Find where the given text appears and provide that cell's center as (x, y) coordinate. 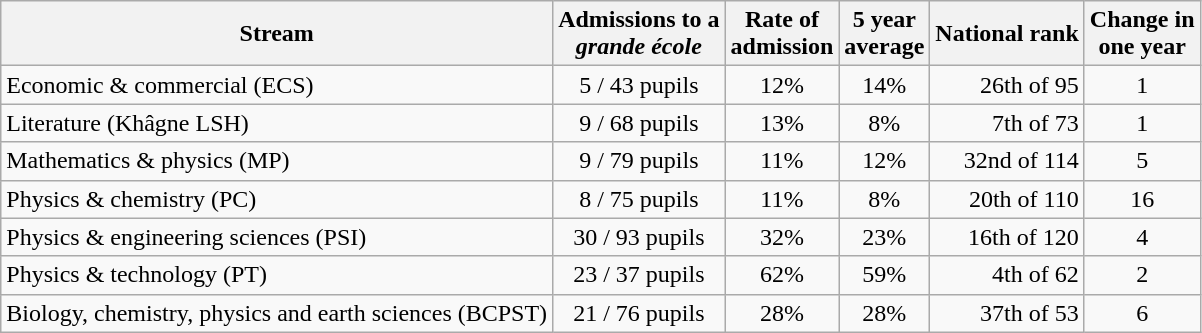
Physics & engineering sciences (PSI) (277, 237)
23 / 37 pupils (639, 275)
2 (1142, 275)
13% (782, 123)
20th of 110 (1007, 199)
21 / 76 pupils (639, 313)
7th of 73 (1007, 123)
59% (884, 275)
Biology, chemistry, physics and earth sciences (BCPST) (277, 313)
5 / 43 pupils (639, 85)
Physics & chemistry (PC) (277, 199)
30 / 93 pupils (639, 237)
Admissions to a grande école (639, 34)
Economic & commercial (ECS) (277, 85)
32% (782, 237)
Change in one year (1142, 34)
16 (1142, 199)
Rate of admission (782, 34)
National rank (1007, 34)
32nd of 114 (1007, 161)
62% (782, 275)
8 / 75 pupils (639, 199)
26th of 95 (1007, 85)
5 year average (884, 34)
16th of 120 (1007, 237)
14% (884, 85)
6 (1142, 313)
9 / 68 pupils (639, 123)
Stream (277, 34)
4th of 62 (1007, 275)
5 (1142, 161)
Physics & technology (PT) (277, 275)
4 (1142, 237)
23% (884, 237)
Literature (Khâgne LSH) (277, 123)
9 / 79 pupils (639, 161)
37th of 53 (1007, 313)
Mathematics & physics (MP) (277, 161)
